Detect which cell encompasses the target text, then output its (X, Y) center coordinate. 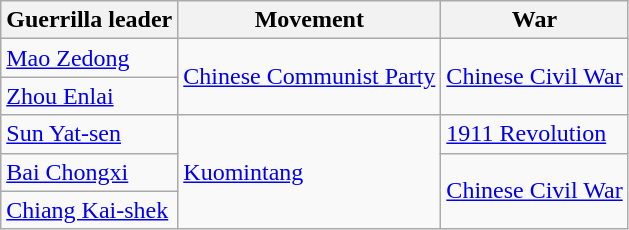
Chiang Kai-shek (90, 210)
Bai Chongxi (90, 172)
Mao Zedong (90, 58)
War (534, 20)
1911 Revolution (534, 134)
Guerrilla leader (90, 20)
Zhou Enlai (90, 96)
Sun Yat-sen (90, 134)
Kuomintang (310, 172)
Movement (310, 20)
Chinese Communist Party (310, 77)
